Provide the (X, Y) coordinate of the cell's center where the given text is located.  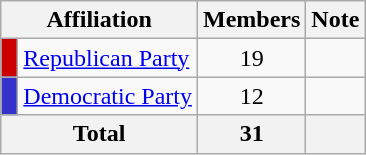
19 (251, 58)
31 (251, 134)
Note (336, 20)
Members (251, 20)
Republican Party (108, 58)
Affiliation (100, 20)
Democratic Party (108, 96)
12 (251, 96)
Total (100, 134)
